Return [X, Y] of the center of cell containing provided text 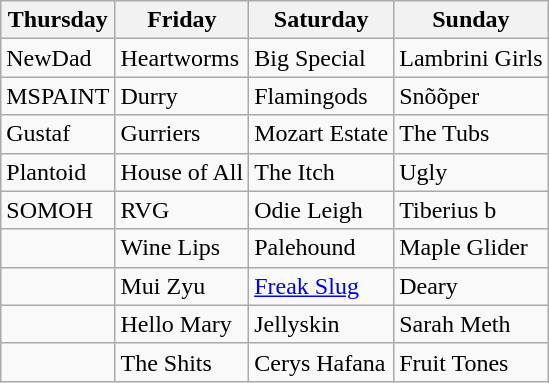
Gurriers [182, 134]
Freak Slug [322, 286]
The Tubs [471, 134]
House of All [182, 172]
Cerys Hafana [322, 362]
Ugly [471, 172]
Deary [471, 286]
Gustaf [58, 134]
NewDad [58, 58]
Sarah Meth [471, 324]
Odie Leigh [322, 210]
Big Special [322, 58]
RVG [182, 210]
Saturday [322, 20]
The Shits [182, 362]
Thursday [58, 20]
Fruit Tones [471, 362]
MSPAINT [58, 96]
Sunday [471, 20]
Mui Zyu [182, 286]
Lambrini Girls [471, 58]
Wine Lips [182, 248]
Jellyskin [322, 324]
Snõõper [471, 96]
Heartworms [182, 58]
Hello Mary [182, 324]
Tiberius b [471, 210]
Durry [182, 96]
Flamingods [322, 96]
Palehound [322, 248]
Maple Glider [471, 248]
The Itch [322, 172]
Friday [182, 20]
Plantoid [58, 172]
SOMOH [58, 210]
Mozart Estate [322, 134]
